Find where the given text appears and provide that cell's center as [X, Y] coordinate. 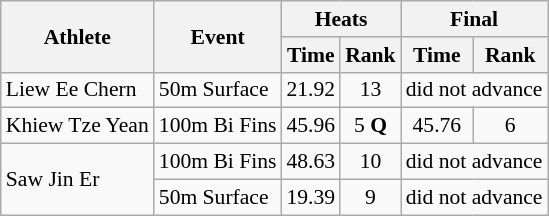
Saw Jin Er [78, 180]
Khiew Tze Yean [78, 126]
Athlete [78, 36]
Liew Ee Chern [78, 90]
Final [474, 19]
5 Q [370, 126]
Heats [340, 19]
Event [218, 36]
45.76 [437, 126]
6 [510, 126]
45.96 [310, 126]
21.92 [310, 90]
19.39 [310, 197]
13 [370, 90]
9 [370, 197]
48.63 [310, 162]
10 [370, 162]
